Scan for the cell matching the given text and deliver its (X, Y) coordinate at center. 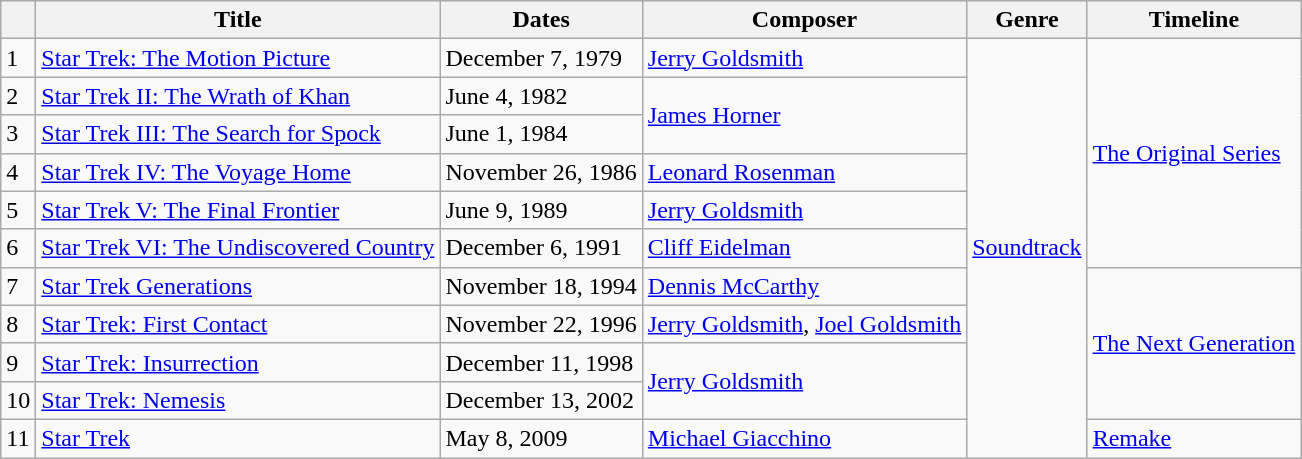
Star Trek: First Contact (238, 324)
November 18, 1994 (541, 286)
November 26, 1986 (541, 172)
December 7, 1979 (541, 58)
Timeline (1194, 20)
2 (18, 96)
Dennis McCarthy (804, 286)
June 1, 1984 (541, 134)
9 (18, 362)
May 8, 2009 (541, 438)
Cliff Eidelman (804, 248)
The Original Series (1194, 153)
3 (18, 134)
December 6, 1991 (541, 248)
Genre (1027, 20)
Dates (541, 20)
Soundtrack (1027, 248)
Title (238, 20)
Jerry Goldsmith, Joel Goldsmith (804, 324)
Star Trek (238, 438)
December 11, 1998 (541, 362)
Star Trek: Insurrection (238, 362)
8 (18, 324)
5 (18, 210)
Composer (804, 20)
1 (18, 58)
June 9, 1989 (541, 210)
Star Trek IV: The Voyage Home (238, 172)
Star Trek V: The Final Frontier (238, 210)
10 (18, 400)
June 4, 1982 (541, 96)
Star Trek: Nemesis (238, 400)
Star Trek Generations (238, 286)
Star Trek III: The Search for Spock (238, 134)
6 (18, 248)
December 13, 2002 (541, 400)
4 (18, 172)
Leonard Rosenman (804, 172)
The Next Generation (1194, 343)
Star Trek II: The Wrath of Khan (238, 96)
7 (18, 286)
11 (18, 438)
Star Trek: The Motion Picture (238, 58)
November 22, 1996 (541, 324)
Star Trek VI: The Undiscovered Country (238, 248)
James Horner (804, 115)
Michael Giacchino (804, 438)
Remake (1194, 438)
